From the cell containing the given text, extract its center point as (x, y) coordinate. 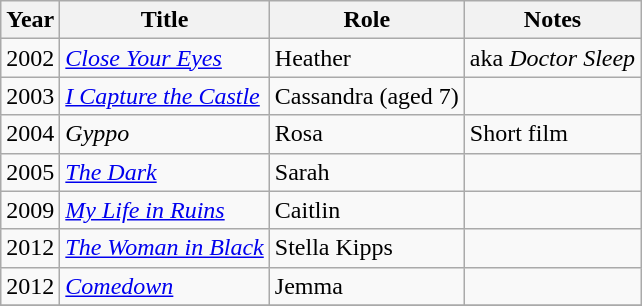
2005 (30, 172)
Jemma (366, 286)
Heather (366, 58)
The Woman in Black (164, 248)
Cassandra (aged 7) (366, 96)
2003 (30, 96)
Stella Kipps (366, 248)
The Dark (164, 172)
Sarah (366, 172)
Title (164, 20)
Rosa (366, 134)
2002 (30, 58)
Year (30, 20)
2009 (30, 210)
2004 (30, 134)
Caitlin (366, 210)
My Life in Ruins (164, 210)
Close Your Eyes (164, 58)
Role (366, 20)
Short film (552, 134)
aka Doctor Sleep (552, 58)
Gyppo (164, 134)
Comedown (164, 286)
I Capture the Castle (164, 96)
Notes (552, 20)
